Capture the cell that displays the provided text and extract its (x, y) central coordinate. 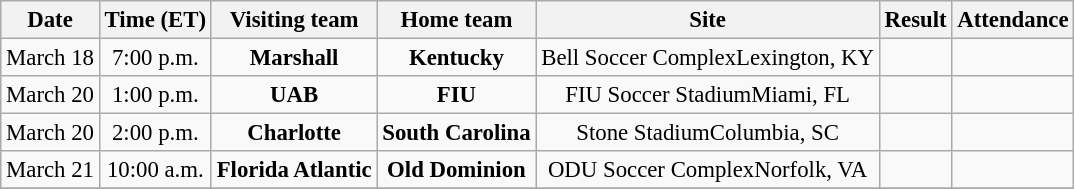
Kentucky (456, 58)
2:00 p.m. (155, 133)
7:00 p.m. (155, 58)
Site (708, 20)
ODU Soccer ComplexNorfolk, VA (708, 170)
Result (916, 20)
FIU (456, 95)
Attendance (1013, 20)
UAB (294, 95)
10:00 a.m. (155, 170)
Home team (456, 20)
South Carolina (456, 133)
March 18 (50, 58)
Bell Soccer ComplexLexington, KY (708, 58)
Time (ET) (155, 20)
Charlotte (294, 133)
Florida Atlantic (294, 170)
Old Dominion (456, 170)
Date (50, 20)
1:00 p.m. (155, 95)
Stone StadiumColumbia, SC (708, 133)
March 21 (50, 170)
Visiting team (294, 20)
Marshall (294, 58)
FIU Soccer StadiumMiami, FL (708, 95)
